From the cell containing the given text, extract its center point as [x, y] coordinate. 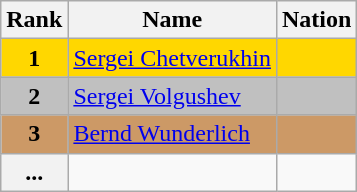
Bernd Wunderlich [172, 134]
Sergei Chetverukhin [172, 58]
Name [172, 20]
Sergei Volgushev [172, 96]
1 [34, 58]
2 [34, 96]
... [34, 172]
3 [34, 134]
Rank [34, 20]
Nation [316, 20]
